Return (x, y) of the center of cell containing provided text 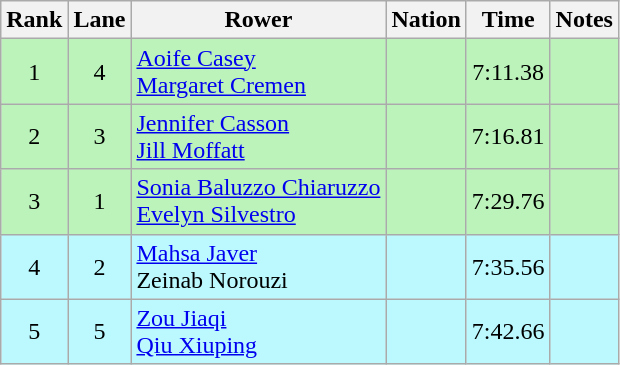
Zou JiaqiQiu Xiuping (258, 332)
Rank (34, 20)
Sonia Baluzzo ChiaruzzoEvelyn Silvestro (258, 202)
7:42.66 (508, 332)
Notes (584, 20)
Lane (100, 20)
Rower (258, 20)
7:16.81 (508, 136)
Nation (426, 20)
Aoife CaseyMargaret Cremen (258, 72)
7:35.56 (508, 266)
Time (508, 20)
Jennifer CassonJill Moffatt (258, 136)
7:11.38 (508, 72)
Mahsa JaverZeinab Norouzi (258, 266)
7:29.76 (508, 202)
